Search for the cell housing the specified text and yield its [X, Y] center coordinate. 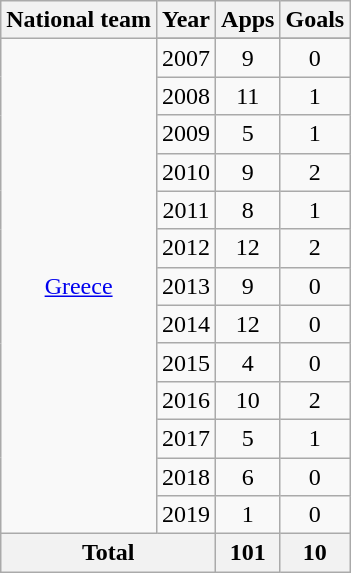
2014 [186, 324]
101 [248, 553]
8 [248, 210]
2011 [186, 210]
2008 [186, 96]
2017 [186, 438]
National team [79, 20]
Greece [79, 286]
2012 [186, 248]
Goals [315, 20]
2007 [186, 58]
4 [248, 362]
2016 [186, 400]
2009 [186, 134]
2015 [186, 362]
Total [108, 553]
2010 [186, 172]
Apps [248, 20]
11 [248, 96]
2019 [186, 515]
2018 [186, 477]
Year [186, 20]
2013 [186, 286]
6 [248, 477]
